Search for the cell housing the specified text and yield its (x, y) center coordinate. 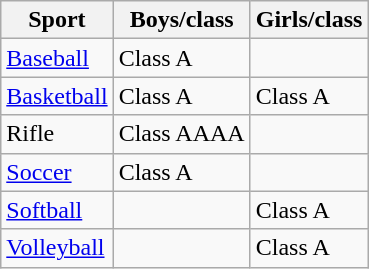
Sport (57, 20)
Soccer (57, 172)
Volleyball (57, 248)
Class AAAA (182, 134)
Baseball (57, 58)
Rifle (57, 134)
Basketball (57, 96)
Girls/class (309, 20)
Softball (57, 210)
Boys/class (182, 20)
